Locate the cell with the specified text and output its [x, y] center coordinate. 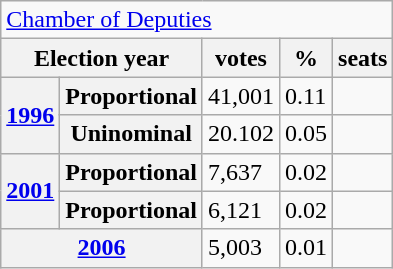
Uninominal [132, 134]
5,003 [240, 248]
0.11 [306, 96]
1996 [30, 115]
7,637 [240, 172]
6,121 [240, 210]
seats [363, 58]
2001 [30, 191]
Election year [102, 58]
0.05 [306, 134]
% [306, 58]
20.102 [240, 134]
2006 [102, 248]
Chamber of Deputies [197, 20]
0.01 [306, 248]
41,001 [240, 96]
votes [240, 58]
